Detect which cell encompasses the target text, then output its (X, Y) center coordinate. 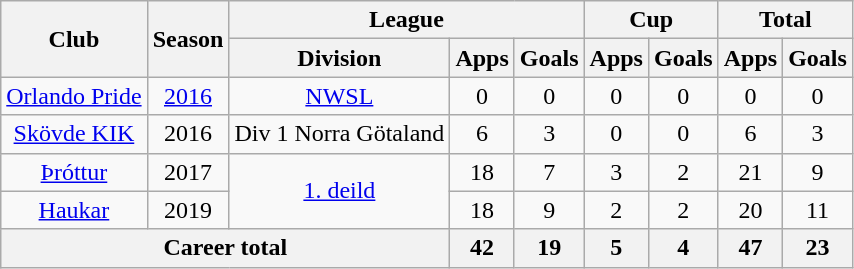
Haukar (74, 210)
Division (340, 58)
1. deild (340, 191)
League (406, 20)
21 (750, 172)
NWSL (340, 96)
Season (188, 39)
20 (750, 210)
Cup (651, 20)
11 (818, 210)
Div 1 Norra Götaland (340, 134)
23 (818, 248)
Þróttur (74, 172)
2019 (188, 210)
Orlando Pride (74, 96)
Career total (226, 248)
Club (74, 39)
5 (616, 248)
Total (785, 20)
2017 (188, 172)
Skövde KIK (74, 134)
4 (683, 248)
47 (750, 248)
19 (549, 248)
7 (549, 172)
42 (482, 248)
